Pinpoint the cell where the given text exists, returning its (X, Y) midpoint coordinate. 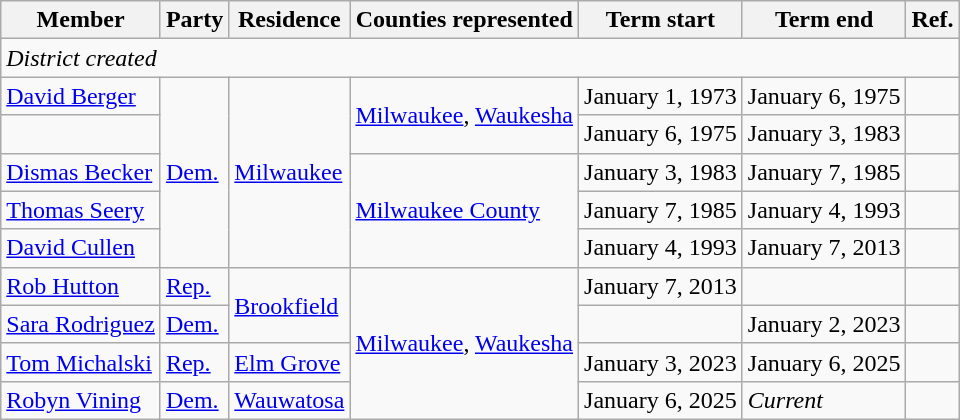
January 1, 1973 (661, 96)
Dismas Becker (81, 172)
Thomas Seery (81, 210)
Sara Rodriguez (81, 324)
Rob Hutton (81, 286)
District created (480, 58)
Milwaukee (290, 172)
Robyn Vining (81, 400)
David Berger (81, 96)
Counties represented (464, 20)
Party (194, 20)
Brookfield (290, 305)
Term start (661, 20)
Residence (290, 20)
Milwaukee County (464, 210)
Wauwatosa (290, 400)
Member (81, 20)
January 2, 2023 (824, 324)
Ref. (932, 20)
January 3, 2023 (661, 362)
Current (824, 400)
David Cullen (81, 248)
Tom Michalski (81, 362)
Elm Grove (290, 362)
Term end (824, 20)
